Provide the (x, y) coordinate of the cell's center where the given text is located.  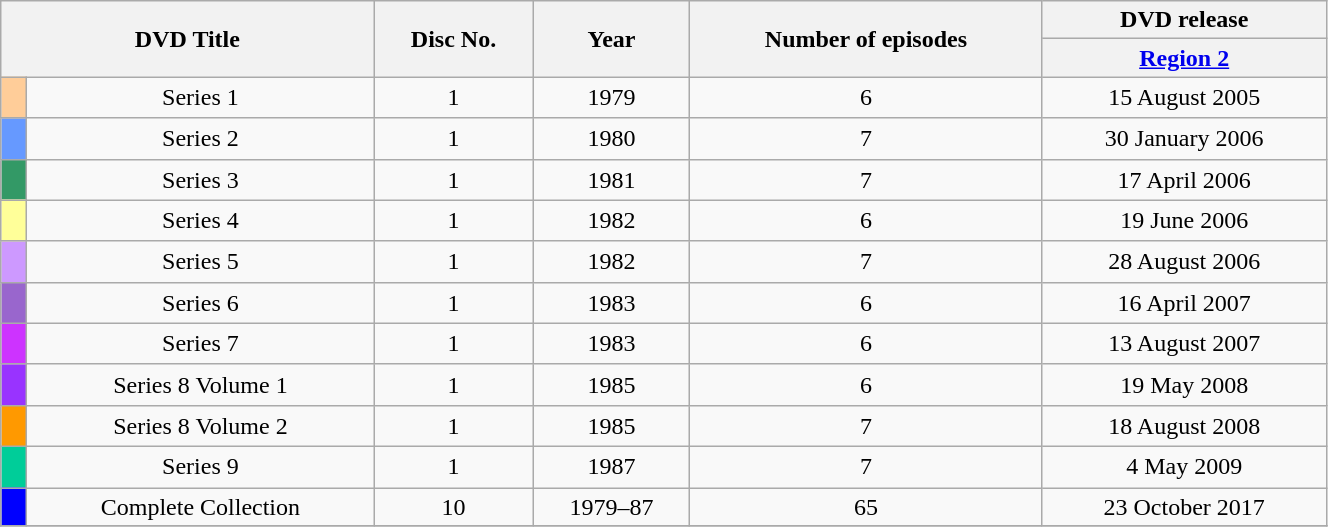
1979 (612, 98)
16 April 2007 (1184, 302)
30 January 2006 (1184, 138)
Series 7 (200, 344)
10 (454, 507)
Series 8 Volume 2 (200, 426)
1981 (612, 180)
Series 4 (200, 220)
Series 1 (200, 98)
13 August 2007 (1184, 344)
DVD Title (188, 39)
4 May 2009 (1184, 466)
15 August 2005 (1184, 98)
Region 2 (1184, 58)
1979–87 (612, 507)
Series 3 (200, 180)
Year (612, 39)
19 June 2006 (1184, 220)
Series 5 (200, 262)
28 August 2006 (1184, 262)
Series 8 Volume 1 (200, 384)
23 October 2017 (1184, 507)
19 May 2008 (1184, 384)
18 August 2008 (1184, 426)
Complete Collection (200, 507)
1980 (612, 138)
Disc No. (454, 39)
Series 2 (200, 138)
17 April 2006 (1184, 180)
Number of episodes (866, 39)
1987 (612, 466)
DVD release (1184, 20)
Series 9 (200, 466)
Series 6 (200, 302)
65 (866, 507)
